Provide the (X, Y) coordinate of the cell's center where the given text is located.  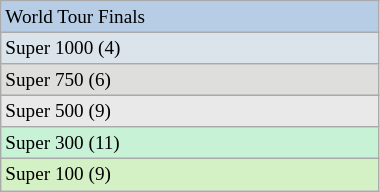
World Tour Finals (190, 17)
Super 100 (9) (190, 175)
Super 300 (11) (190, 143)
Super 750 (6) (190, 80)
Super 500 (9) (190, 111)
Super 1000 (4) (190, 48)
